Provide the (x, y) coordinate of the cell's center where the given text is located.  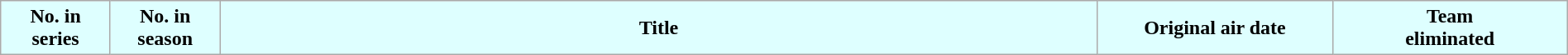
Teameliminated (1450, 28)
No. inseason (165, 28)
Original air date (1215, 28)
Title (658, 28)
No. inseries (56, 28)
